Locate the cell with the specified text and output its (X, Y) center coordinate. 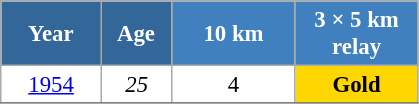
10 km (234, 34)
1954 (52, 85)
Year (52, 34)
3 × 5 km relay (356, 34)
25 (136, 85)
4 (234, 85)
Age (136, 34)
Gold (356, 85)
